For the text-containing cell, return its midpoint in (X, Y) coordinate format. 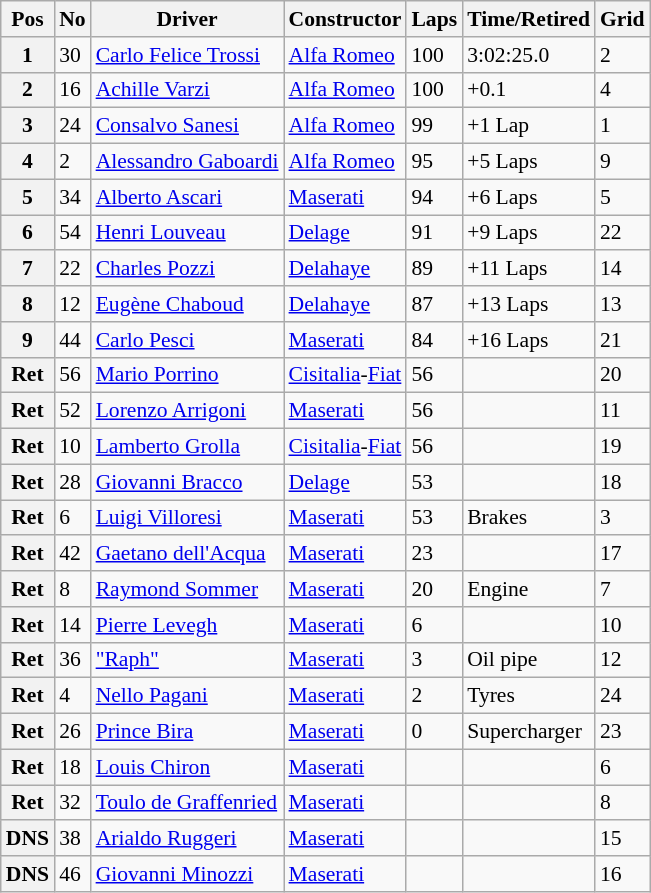
Lamberto Grolla (188, 447)
Lorenzo Arrigoni (188, 411)
19 (622, 447)
Arialdo Ruggeri (188, 839)
+13 Laps (528, 304)
91 (434, 233)
Oil pipe (528, 660)
Nello Pagani (188, 696)
Alessandro Gaboardi (188, 162)
95 (434, 162)
Tyres (528, 696)
+0.1 (528, 90)
94 (434, 197)
30 (72, 55)
Mario Porrino (188, 375)
34 (72, 197)
Laps (434, 19)
Pierre Levegh (188, 625)
"Raph" (188, 660)
Giovanni Bracco (188, 482)
Driver (188, 19)
+9 Laps (528, 233)
87 (434, 304)
Eugène Chaboud (188, 304)
+5 Laps (528, 162)
52 (72, 411)
Engine (528, 589)
15 (622, 839)
32 (72, 803)
54 (72, 233)
Charles Pozzi (188, 269)
Alberto Ascari (188, 197)
44 (72, 340)
11 (622, 411)
Achille Varzi (188, 90)
0 (434, 732)
Henri Louveau (188, 233)
Giovanni Minozzi (188, 874)
38 (72, 839)
Constructor (346, 19)
+16 Laps (528, 340)
Prince Bira (188, 732)
Consalvo Sanesi (188, 126)
28 (72, 482)
46 (72, 874)
+6 Laps (528, 197)
21 (622, 340)
+1 Lap (528, 126)
Raymond Sommer (188, 589)
26 (72, 732)
17 (622, 554)
Carlo Felice Trossi (188, 55)
Grid (622, 19)
3:02:25.0 (528, 55)
Toulo de Graffenried (188, 803)
Luigi Villoresi (188, 518)
Time/Retired (528, 19)
Louis Chiron (188, 767)
42 (72, 554)
Carlo Pesci (188, 340)
Gaetano dell'Acqua (188, 554)
+11 Laps (528, 269)
Brakes (528, 518)
Supercharger (528, 732)
84 (434, 340)
89 (434, 269)
13 (622, 304)
36 (72, 660)
No (72, 19)
99 (434, 126)
Pos (28, 19)
